Return the (x, y) coordinate for the center point of the cell that contains the specified text.  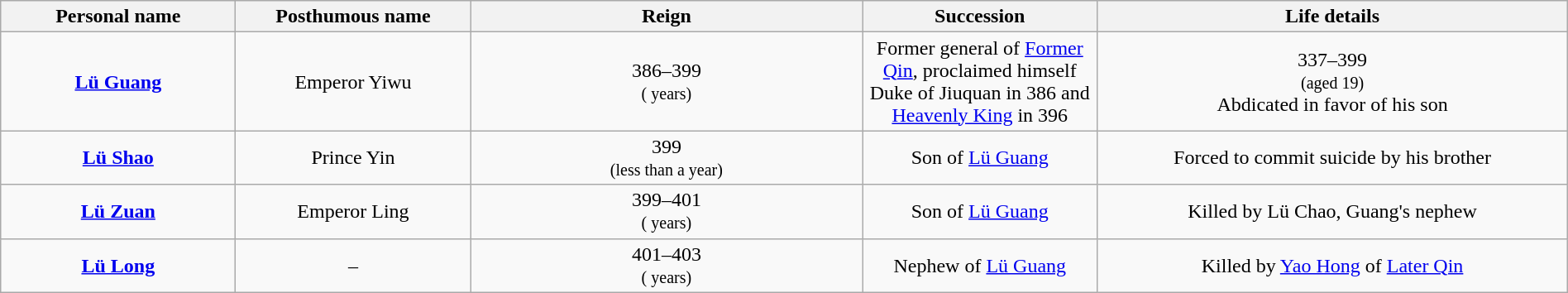
401–403( years) (667, 265)
386–399( years) (667, 81)
Lü Guang (118, 81)
Nephew of Lü Guang (980, 265)
Lü Zuan (118, 212)
399–401( years) (667, 212)
Life details (1332, 17)
Forced to commit suicide by his brother (1332, 157)
Killed by Yao Hong of Later Qin (1332, 265)
Former general of Former Qin, proclaimed himself Duke of Jiuquan in 386 and Heavenly King in 396 (980, 81)
Emperor Yiwu (353, 81)
Posthumous name (353, 17)
Emperor Ling (353, 212)
399(less than a year) (667, 157)
Lü Shao (118, 157)
Lü Long (118, 265)
Reign (667, 17)
Personal name (118, 17)
Prince Yin (353, 157)
Killed by Lü Chao, Guang's nephew (1332, 212)
Succession (980, 17)
– (353, 265)
337–399(aged 19)Abdicated in favor of his son (1332, 81)
